Output the [X, Y] coordinate of the center of the cell containing the given text.  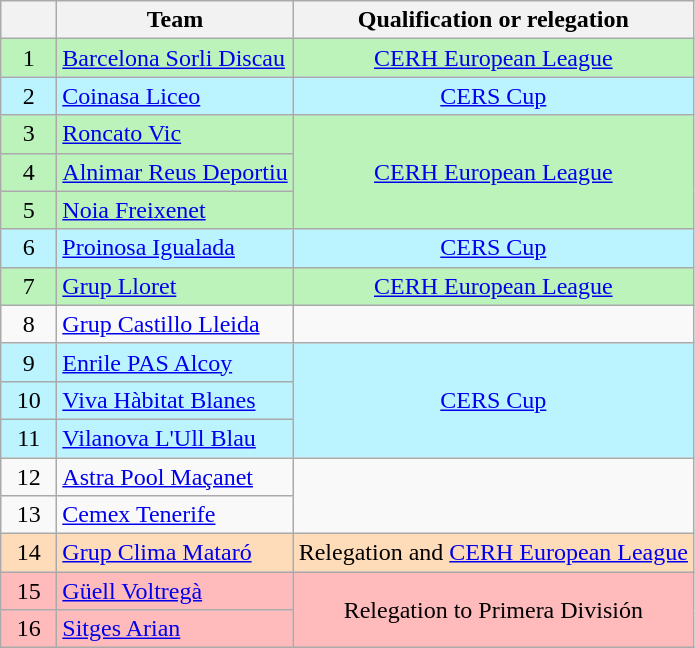
9 [29, 362]
Alnimar Reus Deportiu [175, 172]
Viva Hàbitat Blanes [175, 400]
Grup Castillo Lleida [175, 324]
3 [29, 134]
Astra Pool Maçanet [175, 477]
Cemex Tenerife [175, 515]
Grup Lloret [175, 286]
12 [29, 477]
Roncato Vic [175, 134]
Enrile PAS Alcoy [175, 362]
7 [29, 286]
14 [29, 553]
16 [29, 629]
1 [29, 58]
Relegation to Primera División [493, 610]
2 [29, 96]
11 [29, 438]
Güell Voltregà [175, 591]
Coinasa Liceo [175, 96]
Sitges Arian [175, 629]
Team [175, 20]
Barcelona Sorli Discau [175, 58]
10 [29, 400]
Noia Freixenet [175, 210]
Qualification or relegation [493, 20]
5 [29, 210]
8 [29, 324]
15 [29, 591]
6 [29, 248]
Vilanova L'Ull Blau [175, 438]
Proinosa Igualada [175, 248]
Relegation and CERH European League [493, 553]
Grup Clima Mataró [175, 553]
13 [29, 515]
4 [29, 172]
